For the text-containing cell, return its midpoint in [x, y] coordinate format. 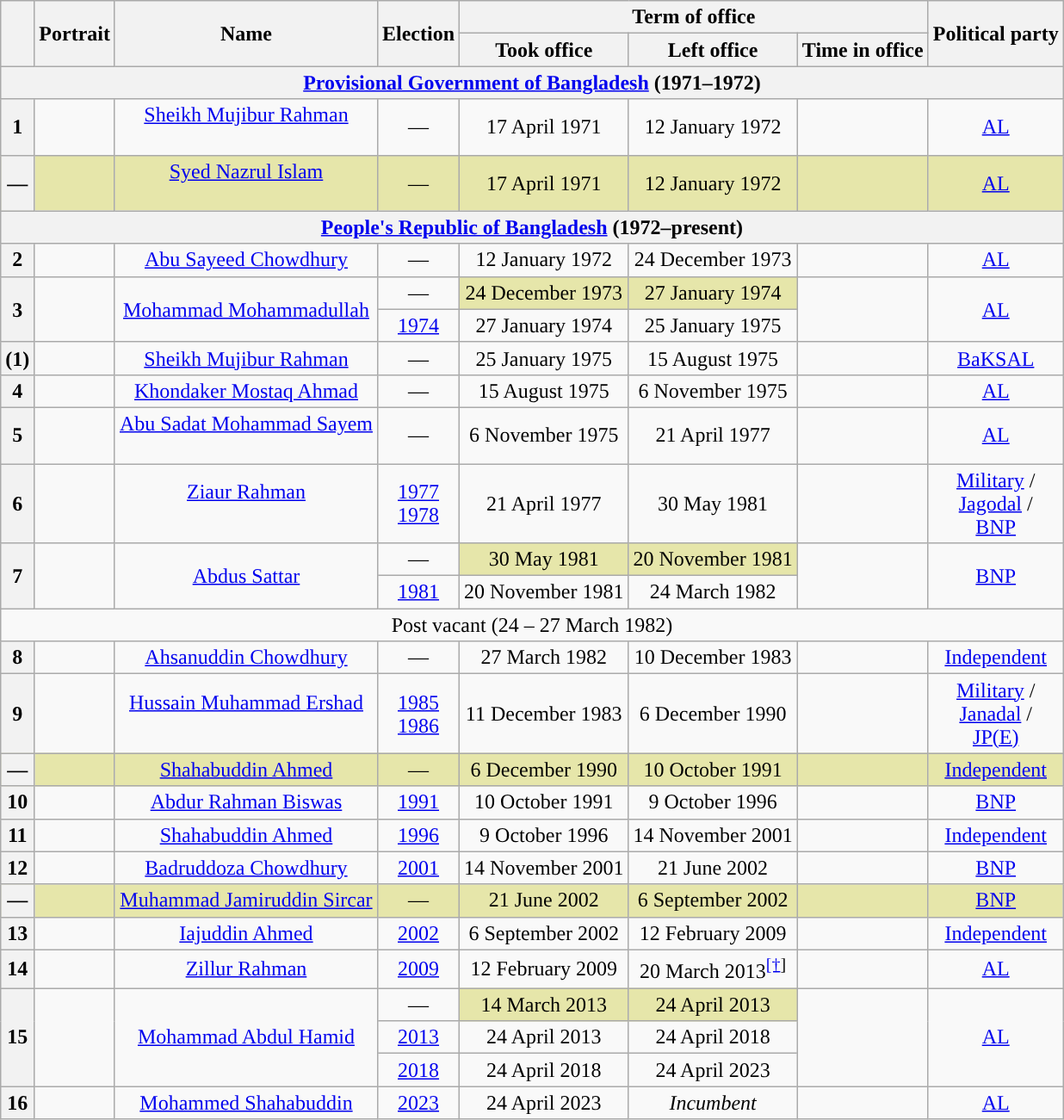
27 March 1982 [544, 658]
10 December 1983 [713, 658]
Post vacant (24 – 27 March 1982) [532, 625]
Iajuddin Ahmed [246, 933]
9 [17, 714]
Provisional Government of Bangladesh (1971–1972) [532, 83]
Portrait [75, 34]
Mohammed Shahabuddin [246, 1103]
Took office [544, 50]
Ahsanuddin Chowdhury [246, 658]
Mohammad Mohammadullah [246, 309]
7 [17, 576]
1991 [418, 802]
BaKSAL [995, 358]
14 March 2013 [544, 1005]
Badruddoza Chowdhury [246, 868]
Muhammad Jamiruddin Sircar [246, 900]
2013 [418, 1037]
Abdur Rahman Biswas [246, 802]
16 [17, 1103]
2001 [418, 868]
Military / Jagodal / BNP [995, 503]
Khondaker Mostaq Ahmad [246, 391]
2 [17, 260]
Name [246, 34]
1996 [418, 835]
1 [17, 127]
Term of office [694, 17]
Military / Janadal / JP(E) [995, 714]
2018 [418, 1070]
1981 [418, 592]
12 [17, 868]
Ziaur Rahman [246, 503]
Abu Sayeed Chowdhury [246, 260]
14 [17, 969]
11 [17, 835]
5 [17, 436]
(1) [17, 358]
Election [418, 34]
6 [17, 503]
2002 [418, 933]
10 [17, 802]
13 [17, 933]
8 [17, 658]
Time in office [863, 50]
Left office [713, 50]
20 March 2013[†] [713, 969]
Mohammad Abdul Hamid [246, 1037]
24 March 1982 [713, 592]
19771978 [418, 503]
4 [17, 391]
11 December 1983 [544, 714]
Abdus Sattar [246, 576]
Incumbent [713, 1103]
19851986 [418, 714]
People's Republic of Bangladesh (1972–present) [532, 227]
2009 [418, 969]
1974 [418, 325]
Syed Nazrul Islam [246, 183]
Hussain Muhammad Ershad [246, 714]
Abu Sadat Mohammad Sayem [246, 436]
2023 [418, 1103]
3 [17, 309]
15 [17, 1037]
Political party [995, 34]
Zillur Rahman [246, 969]
